Return (X, Y) of the center of cell containing provided text 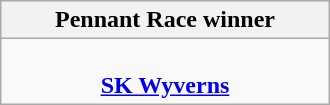
Pennant Race winner (165, 20)
SK Wyverns (165, 72)
